Locate the cell with the specified text and output its (X, Y) center coordinate. 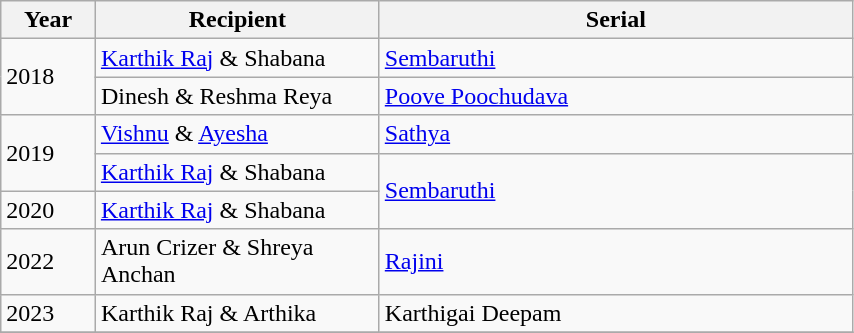
2018 (48, 77)
2022 (48, 262)
Poove Poochudava (616, 96)
Karthik Raj & Arthika (237, 313)
Dinesh & Reshma Reya (237, 96)
Sathya (616, 134)
2020 (48, 210)
Serial (616, 20)
Recipient (237, 20)
Karthigai Deepam (616, 313)
2019 (48, 153)
Year (48, 20)
Arun Crizer & Shreya Anchan (237, 262)
Vishnu & Ayesha (237, 134)
2023 (48, 313)
Rajini (616, 262)
